Determine the [X, Y] coordinate at the center of the cell enclosing the given text.  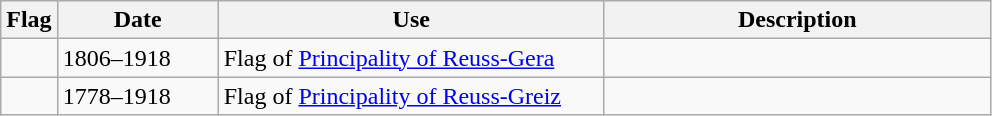
Use [411, 20]
Date [138, 20]
Flag of Principality of Reuss-Greiz [411, 96]
Description [797, 20]
Flag of Principality of Reuss-Gera [411, 58]
Flag [29, 20]
1806–1918 [138, 58]
1778–1918 [138, 96]
